Determine the [x, y] coordinate at the center of the cell enclosing the given text.  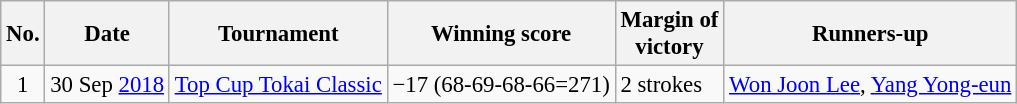
Top Cup Tokai Classic [278, 85]
Margin ofvictory [670, 34]
Date [107, 34]
30 Sep 2018 [107, 85]
No. [23, 34]
2 strokes [670, 85]
−17 (68-69-68-66=271) [501, 85]
Winning score [501, 34]
1 [23, 85]
Tournament [278, 34]
Runners-up [870, 34]
Won Joon Lee, Yang Yong-eun [870, 85]
